Detect which cell encompasses the target text, then output its (X, Y) center coordinate. 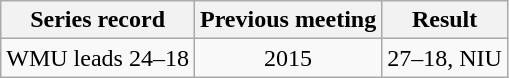
Series record (98, 20)
WMU leads 24–18 (98, 58)
Result (445, 20)
Previous meeting (288, 20)
27–18, NIU (445, 58)
2015 (288, 58)
